For the text-containing cell, return its midpoint in [X, Y] coordinate format. 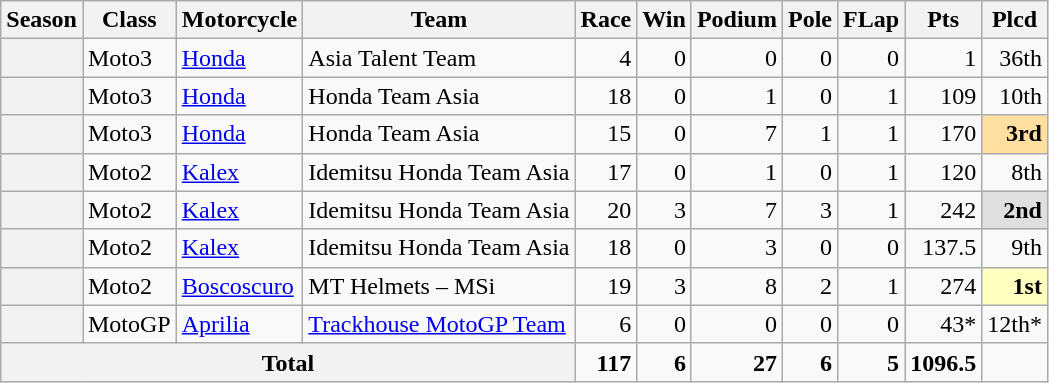
137.5 [944, 248]
MotoGP [129, 324]
Pts [944, 20]
Pole [810, 20]
12th* [1015, 324]
Motorcycle [240, 20]
Boscoscuro [240, 286]
Class [129, 20]
2nd [1015, 210]
17 [606, 172]
Win [664, 20]
3rd [1015, 134]
Aprilia [240, 324]
1st [1015, 286]
36th [1015, 58]
242 [944, 210]
1096.5 [944, 362]
Trackhouse MotoGP Team [439, 324]
Team [439, 20]
Podium [736, 20]
274 [944, 286]
Asia Talent Team [439, 58]
Plcd [1015, 20]
MT Helmets – MSi [439, 286]
120 [944, 172]
FLap [872, 20]
170 [944, 134]
5 [872, 362]
27 [736, 362]
Total [288, 362]
9th [1015, 248]
10th [1015, 96]
Race [606, 20]
109 [944, 96]
20 [606, 210]
8 [736, 286]
2 [810, 286]
117 [606, 362]
Season [42, 20]
4 [606, 58]
19 [606, 286]
43* [944, 324]
8th [1015, 172]
15 [606, 134]
